Identify which cell holds the provided text, then report its [X, Y] central coordinate. 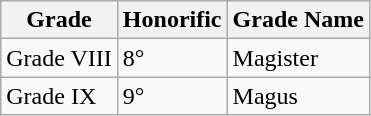
Grade Name [298, 20]
Grade [60, 20]
Magus [298, 96]
Grade IX [60, 96]
8° [172, 58]
Grade VIII [60, 58]
Honorific [172, 20]
9° [172, 96]
Magister [298, 58]
